Identify which cell holds the provided text, then report its [X, Y] central coordinate. 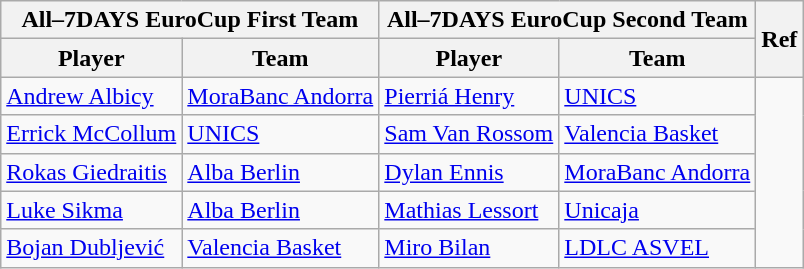
All–7DAYS EuroCup Second Team [568, 20]
LDLC ASVEL [658, 248]
Ref [780, 39]
Dylan Ennis [469, 172]
Pierriá Henry [469, 96]
Unicaja [658, 210]
All–7DAYS EuroCup First Team [190, 20]
Errick McCollum [92, 134]
Rokas Giedraitis [92, 172]
Bojan Dubljević [92, 248]
Miro Bilan [469, 248]
Sam Van Rossom [469, 134]
Luke Sikma [92, 210]
Andrew Albicy [92, 96]
Mathias Lessort [469, 210]
